Determine the (X, Y) coordinate at the center of the cell enclosing the given text.  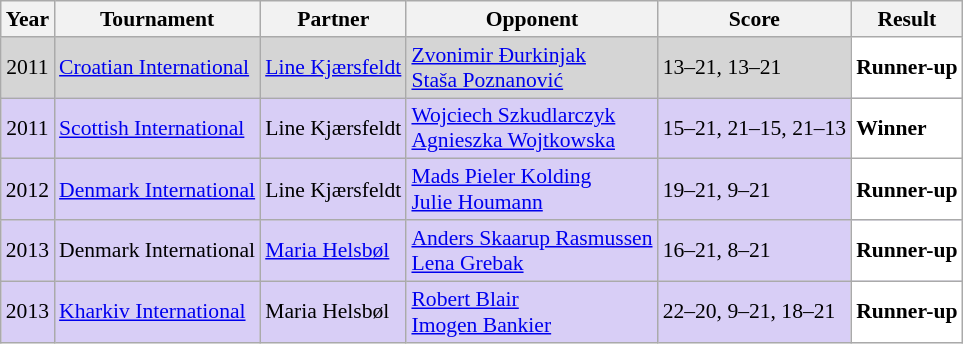
Zvonimir Đurkinjak Staša Poznanović (532, 68)
Opponent (532, 19)
Mads Pieler Kolding Julie Houmann (532, 190)
Wojciech Szkudlarczyk Agnieszka Wojtkowska (532, 128)
Kharkiv International (157, 312)
Robert Blair Imogen Bankier (532, 312)
Anders Skaarup Rasmussen Lena Grebak (532, 250)
2012 (28, 190)
13–21, 13–21 (755, 68)
Tournament (157, 19)
Year (28, 19)
Partner (333, 19)
19–21, 9–21 (755, 190)
Scottish International (157, 128)
16–21, 8–21 (755, 250)
Result (906, 19)
Score (755, 19)
22–20, 9–21, 18–21 (755, 312)
Winner (906, 128)
Croatian International (157, 68)
15–21, 21–15, 21–13 (755, 128)
